Return [x, y] of the center of cell containing provided text 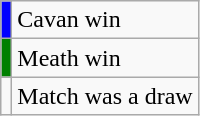
Cavan win [105, 20]
Match was a draw [105, 96]
Meath win [105, 58]
